For the text-containing cell, return its midpoint in [x, y] coordinate format. 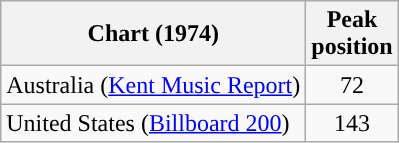
Chart (1974) [154, 34]
143 [352, 123]
United States (Billboard 200) [154, 123]
Peakposition [352, 34]
Australia (Kent Music Report) [154, 85]
72 [352, 85]
